Search for the cell housing the specified text and yield its [x, y] center coordinate. 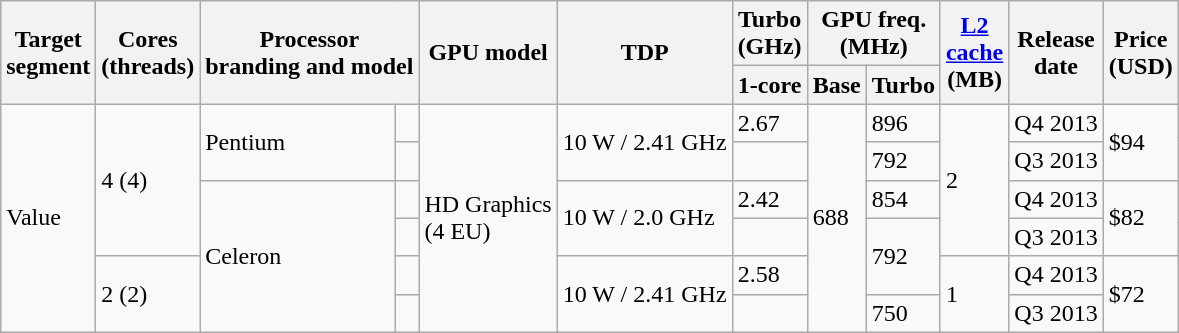
Pentium [298, 142]
TDP [644, 52]
1 [974, 294]
$72 [1140, 294]
10 W / 2.0 GHz [644, 218]
750 [903, 313]
2 (2) [148, 294]
1-core [770, 85]
2.58 [770, 275]
Processorbranding and model [310, 52]
GPU model [488, 52]
2.67 [770, 123]
854 [903, 199]
2.42 [770, 199]
896 [903, 123]
Cores(threads) [148, 52]
HD Graphics (4 EU) [488, 218]
L2cache(MB) [974, 52]
2 [974, 180]
688 [836, 218]
Turbo(GHz) [770, 34]
Base [836, 85]
Celeron [298, 256]
Value [48, 218]
Price(USD) [1140, 52]
4 (4) [148, 180]
$94 [1140, 142]
Turbo [903, 85]
$82 [1140, 218]
Targetsegment [48, 52]
Releasedate [1056, 52]
GPU freq.(MHz) [874, 34]
